From the cell containing the given text, extract its center point as (X, Y) coordinate. 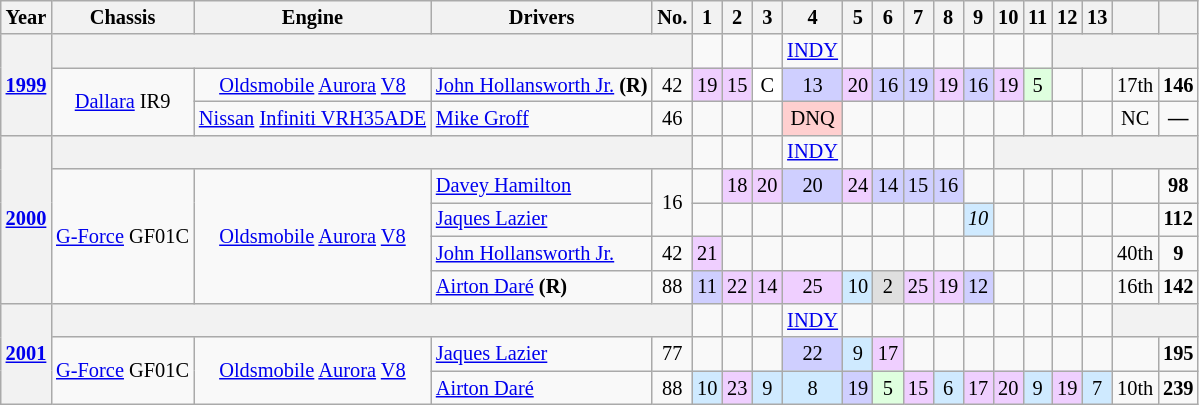
77 (672, 354)
3 (767, 17)
142 (1178, 287)
No. (672, 17)
Dallara IR9 (122, 102)
Airton Daré (R) (542, 287)
40th (1135, 253)
Chassis (122, 17)
DNQ (812, 118)
98 (1178, 186)
John Hollansworth Jr. (542, 253)
NC (1135, 118)
16th (1135, 287)
John Hollansworth Jr. (R) (542, 85)
1999 (26, 84)
24 (858, 186)
4 (812, 17)
Nissan Infiniti VRH35ADE (312, 118)
Mike Groff (542, 118)
195 (1178, 354)
Davey Hamilton (542, 186)
Drivers (542, 17)
46 (672, 118)
Airton Daré (542, 388)
10th (1135, 388)
17th (1135, 85)
— (1178, 118)
2001 (26, 354)
2000 (26, 219)
239 (1178, 388)
146 (1178, 85)
18 (737, 186)
112 (1178, 219)
1 (707, 17)
C (767, 85)
Year (26, 17)
23 (737, 388)
Engine (312, 17)
21 (707, 253)
